For the text-containing cell, return its midpoint in [X, Y] coordinate format. 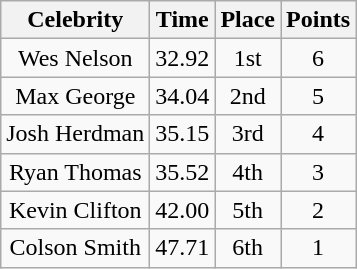
Time [182, 20]
4 [318, 134]
3rd [248, 134]
Points [318, 20]
Kevin Clifton [76, 210]
1st [248, 58]
Celebrity [76, 20]
5 [318, 96]
42.00 [182, 210]
34.04 [182, 96]
35.15 [182, 134]
2nd [248, 96]
4th [248, 172]
3 [318, 172]
6 [318, 58]
32.92 [182, 58]
Josh Herdman [76, 134]
Place [248, 20]
5th [248, 210]
Wes Nelson [76, 58]
47.71 [182, 248]
35.52 [182, 172]
Ryan Thomas [76, 172]
1 [318, 248]
Colson Smith [76, 248]
6th [248, 248]
2 [318, 210]
Max George [76, 96]
